Provide the [x, y] coordinate of the cell's center where the given text is located.  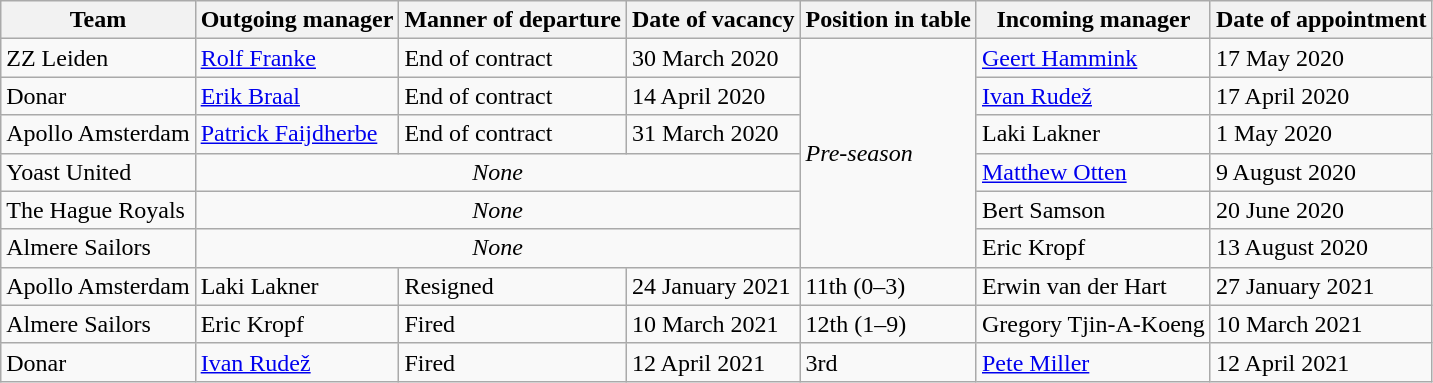
Date of vacancy [713, 20]
9 August 2020 [1321, 172]
Geert Hammink [1093, 58]
Gregory Tjin-A-Koeng [1093, 324]
Patrick Faijdherbe [297, 134]
Yoast United [98, 172]
Position in table [888, 20]
Incoming manager [1093, 20]
The Hague Royals [98, 210]
Rolf Franke [297, 58]
Resigned [512, 286]
1 May 2020 [1321, 134]
24 January 2021 [713, 286]
31 March 2020 [713, 134]
Matthew Otten [1093, 172]
14 April 2020 [713, 96]
Erwin van der Hart [1093, 286]
17 April 2020 [1321, 96]
27 January 2021 [1321, 286]
Pete Miller [1093, 362]
Outgoing manager [297, 20]
20 June 2020 [1321, 210]
13 August 2020 [1321, 248]
30 March 2020 [713, 58]
ZZ Leiden [98, 58]
Pre-season [888, 153]
12th (1–9) [888, 324]
3rd [888, 362]
Erik Braal [297, 96]
11th (0–3) [888, 286]
17 May 2020 [1321, 58]
Manner of departure [512, 20]
Date of appointment [1321, 20]
Bert Samson [1093, 210]
Team [98, 20]
